Provide the (x, y) coordinate of the cell's center where the given text is located.  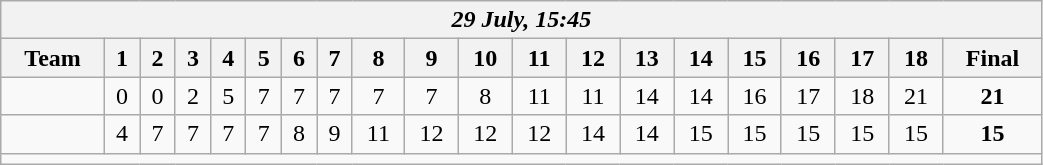
13 (647, 58)
6 (298, 58)
29 July, 15:45 (522, 20)
3 (192, 58)
1 (122, 58)
Final (992, 58)
Team (53, 58)
10 (485, 58)
